For the text-containing cell, return its midpoint in [x, y] coordinate format. 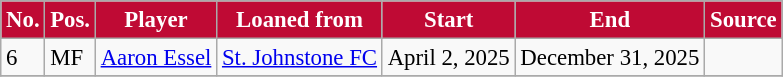
December 31, 2025 [610, 58]
End [610, 20]
April 2, 2025 [448, 58]
Player [156, 20]
6 [23, 58]
Aaron Essel [156, 58]
MF [70, 58]
Start [448, 20]
Pos. [70, 20]
Loaned from [300, 20]
No. [23, 20]
St. Johnstone FC [300, 58]
Source [744, 20]
